Find where the given text appears and provide that cell's center as (x, y) coordinate. 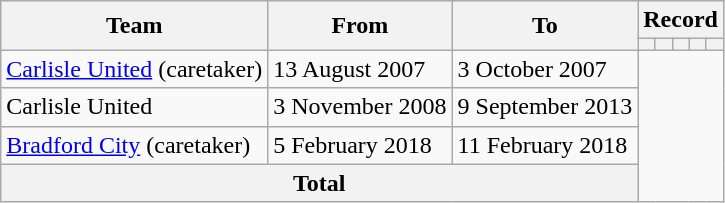
Record (681, 20)
13 August 2007 (360, 69)
Carlisle United (caretaker) (134, 69)
To (545, 26)
5 February 2018 (360, 145)
Total (320, 183)
3 November 2008 (360, 107)
9 September 2013 (545, 107)
11 February 2018 (545, 145)
3 October 2007 (545, 69)
From (360, 26)
Carlisle United (134, 107)
Team (134, 26)
Bradford City (caretaker) (134, 145)
